Find where the given text appears and provide that cell's center as [X, Y] coordinate. 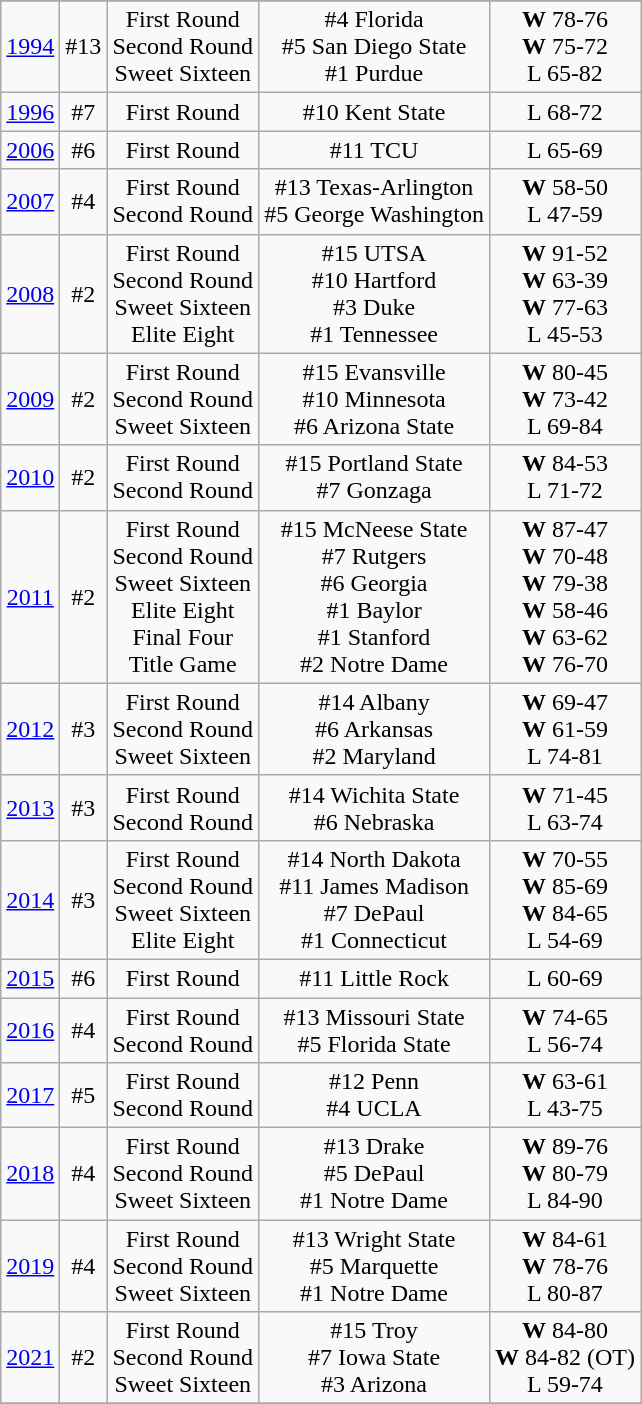
#11 TCU [374, 150]
W 80-45W 73-42L 69-84 [564, 399]
2007 [30, 202]
#13 Wright State#5 Marquette#1 Notre Dame [374, 1266]
#13 Drake#5 DePaul#1 Notre Dame [374, 1174]
#15 McNeese State#7 Rutgers#6 Georgia#1 Baylor#1 Stanford#2 Notre Dame [374, 596]
L 65-69 [564, 150]
2008 [30, 294]
W 89-76W 80-79L 84-90 [564, 1174]
W 71-45L 63-74 [564, 808]
2012 [30, 729]
#12 Penn#4 UCLA [374, 1096]
2006 [30, 150]
2009 [30, 399]
W 58-50L 47-59 [564, 202]
#15 Portland State#7 Gonzaga [374, 478]
2014 [30, 900]
#7 [84, 112]
2011 [30, 596]
W 91-52W 63-39W 77-63L 45-53 [564, 294]
#15 Evansville#10 Minnesota#6 Arizona State [374, 399]
#14 Wichita State#6 Nebraska [374, 808]
#15 Troy#7 Iowa State#3 Arizona [374, 1358]
#11 Little Rock [374, 978]
W 69-47W 61-59L 74-81 [564, 729]
#4 Florida#5 San Diego State#1 Purdue [374, 47]
#13 [84, 47]
#14 Albany#6 Arkansas#2 Maryland [374, 729]
2015 [30, 978]
W 74-65L 56-74 [564, 1030]
#14 North Dakota#11 James Madison#7 DePaul#1 Connecticut [374, 900]
2013 [30, 808]
L 60-69 [564, 978]
W 70-55W 85-69W 84-65L 54-69 [564, 900]
2021 [30, 1358]
W 63-61L 43-75 [564, 1096]
L 68-72 [564, 112]
W 78-76W 75-72L 65-82 [564, 47]
W 87-47W 70-48W 79-38W 58-46W 63-62W 76-70 [564, 596]
#13 Missouri State#5 Florida State [374, 1030]
1996 [30, 112]
2018 [30, 1174]
W 84-61W 78-76L 80-87 [564, 1266]
2017 [30, 1096]
1994 [30, 47]
W 84-80W 84-82 (OT)L 59-74 [564, 1358]
First RoundSecond RoundSweet SixteenElite EightFinal FourTitle Game [183, 596]
#10 Kent State [374, 112]
2019 [30, 1266]
2016 [30, 1030]
#13 Texas-Arlington#5 George Washington [374, 202]
#15 UTSA#10 Hartford#3 Duke#1 Tennessee [374, 294]
#5 [84, 1096]
W 84-53L 71-72 [564, 478]
2010 [30, 478]
